Output the [X, Y] coordinate of the center of the cell containing the given text.  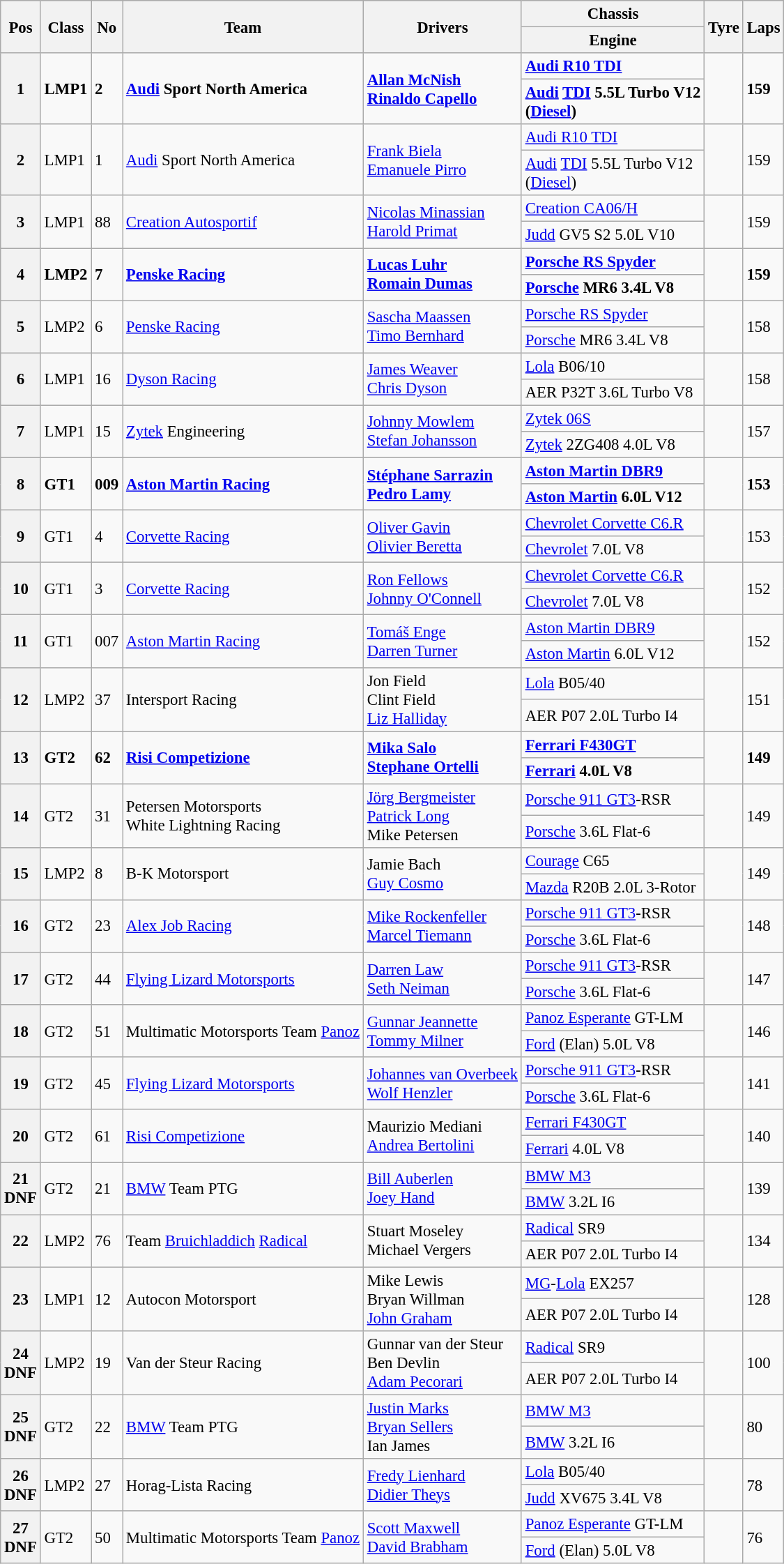
61 [107, 1137]
31 [107, 816]
Lola B06/10 [613, 366]
62 [107, 757]
James Weaver Chris Dyson [442, 379]
14 [21, 816]
Mike Lewis Bryan Willman John Graham [442, 1299]
Pos [21, 26]
13 [21, 757]
Nicolas Minassian Harold Primat [442, 222]
Engine [613, 40]
78 [764, 1485]
157 [764, 431]
009 [107, 484]
Van der Steur Racing [243, 1363]
128 [764, 1299]
Dyson Racing [243, 379]
No [107, 26]
B-K Motorsport [243, 874]
11 [21, 641]
151 [764, 699]
Johnny Mowlem Stefan Johansson [442, 431]
Stuart Moseley Michael Vergers [442, 1241]
140 [764, 1137]
50 [107, 1537]
139 [764, 1188]
Courage C65 [613, 861]
10 [21, 589]
Jamie Bach Guy Cosmo [442, 874]
Gunnar van der Steur Ben Devlin Adam Pecorari [442, 1363]
Intersport Racing [243, 699]
Mike Rockenfeller Marcel Tiemann [442, 926]
Justin Marks Bryan Sellers Ian James [442, 1427]
Zytek 2ZG408 4.0L V8 [613, 445]
134 [764, 1241]
21DNF [21, 1188]
Petersen Motorsports White Lightning Racing [243, 816]
Horag-Lista Racing [243, 1485]
Team [243, 26]
147 [764, 979]
AER P32T 3.6L Turbo V8 [613, 393]
Team Bruichladdich Radical [243, 1241]
Scott Maxwell David Brabham [442, 1537]
20 [21, 1137]
Darren Law Seth Neiman [442, 979]
Jörg Bergmeister Patrick Long Mike Petersen [442, 816]
Creation CA06/H [613, 208]
Jon Field Clint Field Liz Halliday [442, 699]
25DNF [21, 1427]
Ron Fellows Johnny O'Connell [442, 589]
24DNF [21, 1363]
Johannes van Overbeek Wolf Henzler [442, 1084]
Tyre [723, 26]
Creation Autosportif [243, 222]
148 [764, 926]
9 [21, 537]
Judd XV675 3.4L V8 [613, 1498]
17 [21, 979]
141 [764, 1084]
Frank Biela Emanuele Pirro [442, 160]
37 [107, 699]
18 [21, 1031]
Mika Salo Stephane Ortelli [442, 757]
26DNF [21, 1485]
5 [21, 326]
146 [764, 1031]
Lucas Luhr Romain Dumas [442, 275]
Zytek 06S [613, 418]
Laps [764, 26]
Judd GV5 S2 5.0L V10 [613, 235]
27DNF [21, 1537]
Mazda R20B 2.0L 3-Rotor [613, 887]
Gunnar Jeannette Tommy Milner [442, 1031]
Oliver Gavin Olivier Beretta [442, 537]
Autocon Motorsport [243, 1299]
Sascha Maassen Timo Bernhard [442, 326]
MG-Lola EX257 [613, 1283]
45 [107, 1084]
51 [107, 1031]
Drivers [442, 26]
Chassis [613, 14]
Stéphane Sarrazin Pedro Lamy [442, 484]
88 [107, 222]
Tomáš Enge Darren Turner [442, 641]
Allan McNish Rinaldo Capello [442, 89]
Class [66, 26]
44 [107, 979]
21 [107, 1188]
80 [764, 1427]
Maurizio Mediani Andrea Bertolini [442, 1137]
Zytek Engineering [243, 431]
27 [107, 1485]
100 [764, 1363]
Fredy Lienhard Didier Theys [442, 1485]
Alex Job Racing [243, 926]
Bill Auberlen Joey Hand [442, 1188]
007 [107, 641]
